From the cell containing the given text, extract its center point as [X, Y] coordinate. 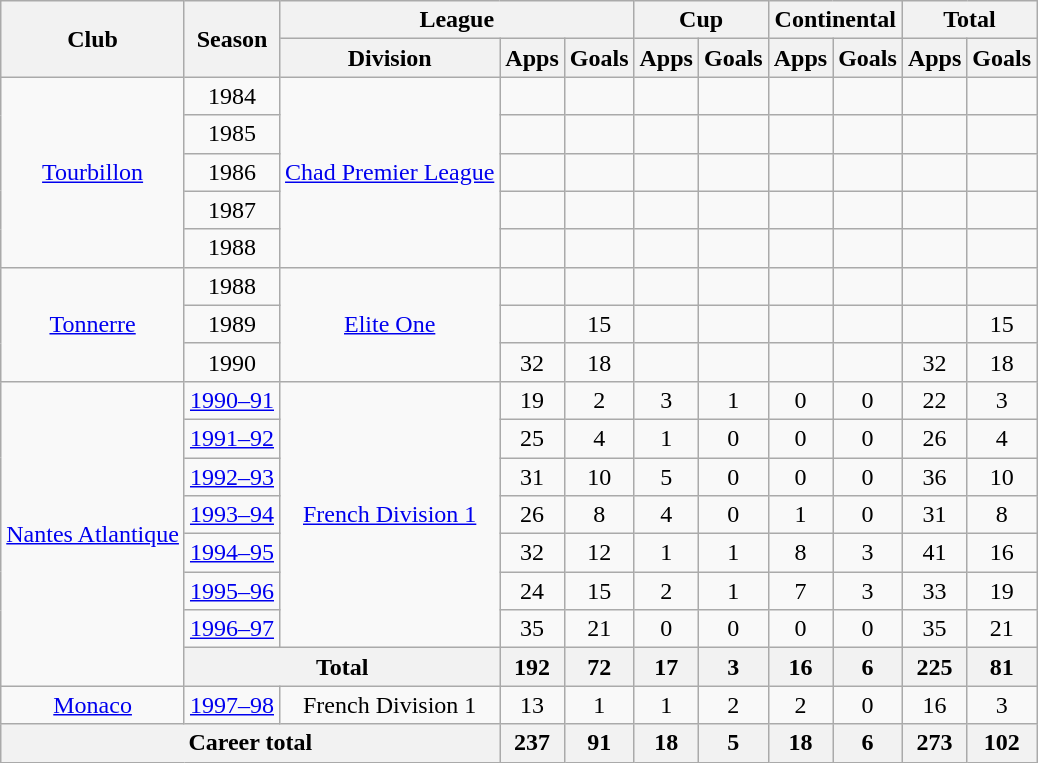
Tonnerre [93, 324]
1990 [232, 362]
Tourbillon [93, 172]
192 [532, 667]
1987 [232, 210]
33 [934, 591]
72 [599, 667]
7 [800, 591]
36 [934, 477]
Cup [701, 20]
12 [599, 553]
91 [599, 743]
41 [934, 553]
Monaco [93, 705]
1995–96 [232, 591]
1984 [232, 96]
Season [232, 39]
237 [532, 743]
13 [532, 705]
81 [1002, 667]
102 [1002, 743]
225 [934, 667]
24 [532, 591]
25 [532, 438]
1996–97 [232, 629]
1994–95 [232, 553]
1985 [232, 134]
1992–93 [232, 477]
1993–94 [232, 515]
22 [934, 400]
Career total [250, 743]
Elite One [390, 324]
1991–92 [232, 438]
1989 [232, 324]
1986 [232, 172]
Continental [835, 20]
Chad Premier League [390, 172]
League [457, 20]
273 [934, 743]
17 [666, 667]
Club [93, 39]
1997–98 [232, 705]
1990–91 [232, 400]
Nantes Atlantique [93, 533]
Division [390, 58]
